Scan for the cell matching the given text and deliver its (x, y) coordinate at center. 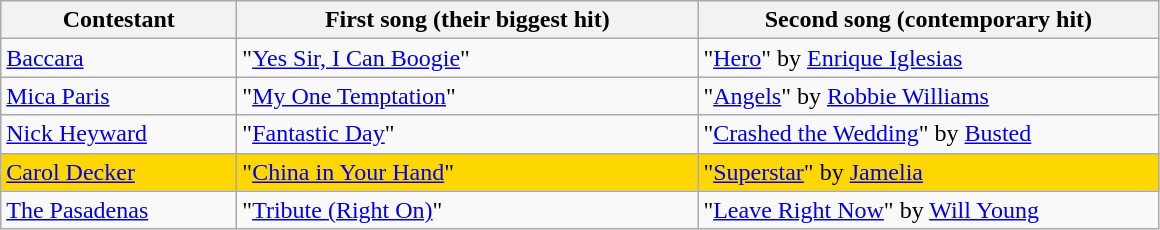
"Tribute (Right On)" (468, 210)
"Fantastic Day" (468, 134)
"Leave Right Now" by Will Young (928, 210)
"Hero" by Enrique Iglesias (928, 58)
Mica Paris (119, 96)
"China in Your Hand" (468, 172)
"Crashed the Wedding" by Busted (928, 134)
First song (their biggest hit) (468, 20)
Second song (contemporary hit) (928, 20)
Contestant (119, 20)
Nick Heyward (119, 134)
Baccara (119, 58)
"Superstar" by Jamelia (928, 172)
"Yes Sir, I Can Boogie" (468, 58)
"My One Temptation" (468, 96)
"Angels" by Robbie Williams (928, 96)
The Pasadenas (119, 210)
Carol Decker (119, 172)
